Capture the cell that displays the provided text and extract its [x, y] central coordinate. 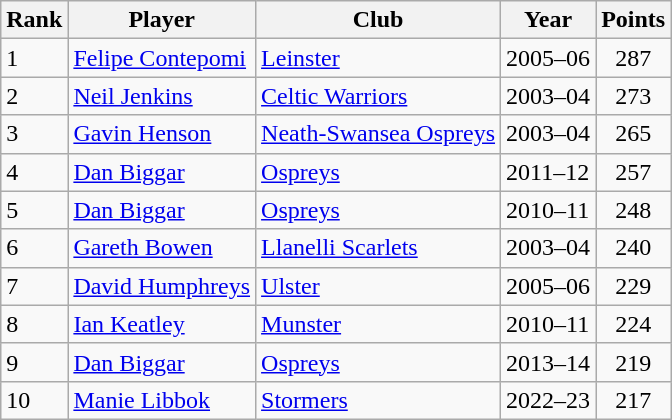
1 [34, 58]
Felipe Contepomi [162, 58]
5 [34, 210]
Manie Libbok [162, 400]
Ulster [378, 286]
2022–23 [548, 400]
Gavin Henson [162, 134]
Celtic Warriors [378, 96]
10 [34, 400]
Leinster [378, 58]
Neath-Swansea Ospreys [378, 134]
3 [34, 134]
219 [634, 362]
Gareth Bowen [162, 248]
Ian Keatley [162, 324]
8 [34, 324]
257 [634, 172]
Year [548, 20]
Rank [34, 20]
Points [634, 20]
265 [634, 134]
4 [34, 172]
273 [634, 96]
6 [34, 248]
240 [634, 248]
248 [634, 210]
287 [634, 58]
Player [162, 20]
229 [634, 286]
2011–12 [548, 172]
Llanelli Scarlets [378, 248]
217 [634, 400]
Neil Jenkins [162, 96]
224 [634, 324]
David Humphreys [162, 286]
2 [34, 96]
2013–14 [548, 362]
Club [378, 20]
Munster [378, 324]
7 [34, 286]
Stormers [378, 400]
9 [34, 362]
